Return the [X, Y] coordinate for the center point of the cell that contains the specified text.  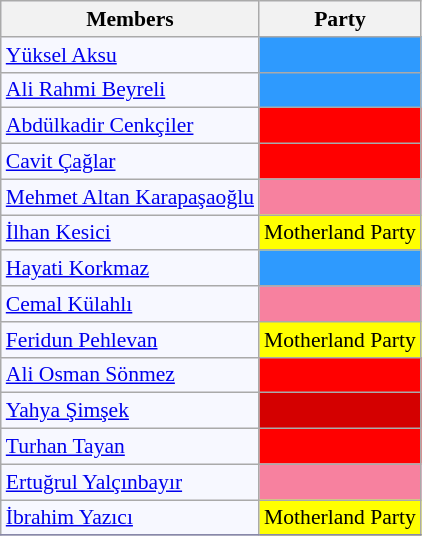
İbrahim Yazıcı [130, 518]
Party [340, 19]
Ertuğrul Yalçınbayır [130, 482]
Ali Osman Sönmez [130, 375]
Cemal Külahlı [130, 304]
Members [130, 19]
Yüksel Aksu [130, 55]
Mehmet Altan Karapaşaoğlu [130, 197]
Ali Rahmi Beyreli [130, 90]
Abdülkadir Cenkçiler [130, 126]
Cavit Çağlar [130, 162]
Yahya Şimşek [130, 411]
Feridun Pehlevan [130, 340]
İlhan Kesici [130, 233]
Hayati Korkmaz [130, 269]
Turhan Tayan [130, 447]
